Return the [X, Y] coordinate for the center point of the cell that contains the specified text.  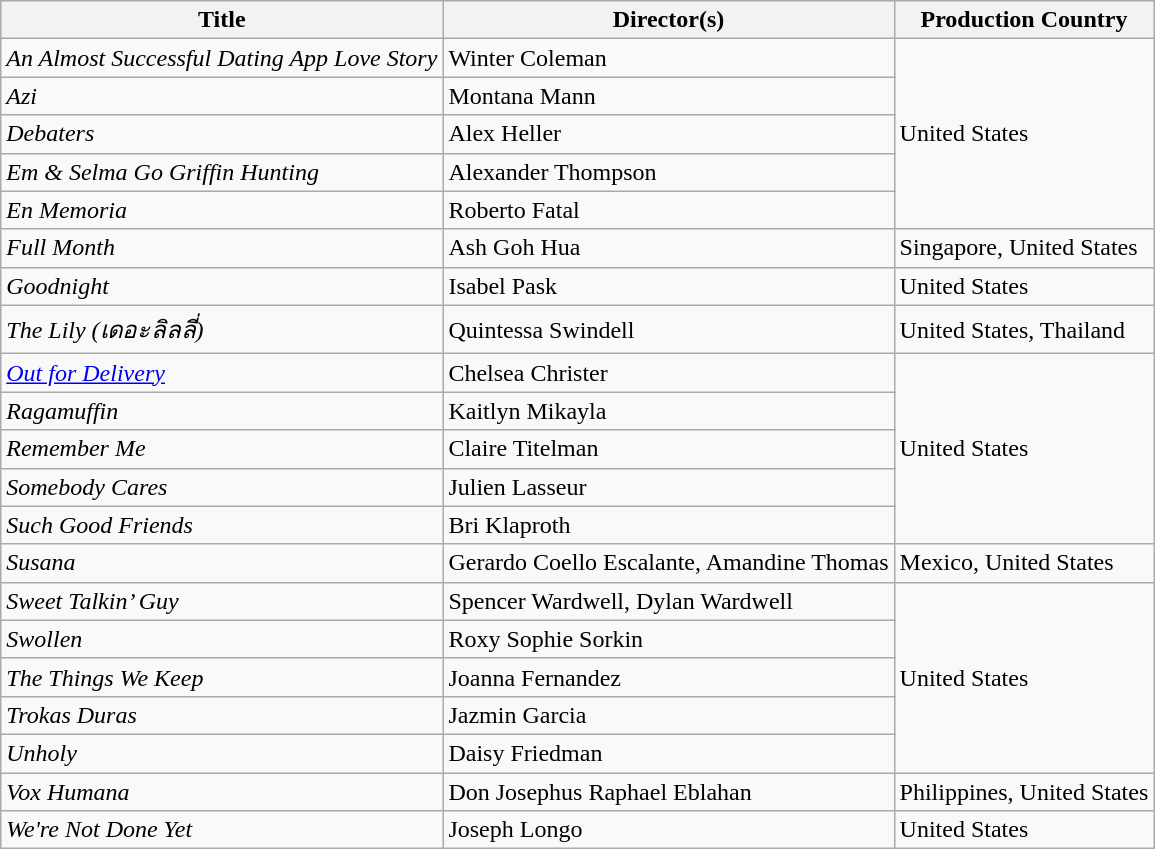
Goodnight [222, 286]
Jazmin Garcia [668, 715]
Director(s) [668, 20]
The Things We Keep [222, 677]
Somebody Cares [222, 487]
We're Not Done Yet [222, 830]
Don Josephus Raphael Eblahan [668, 791]
Swollen [222, 639]
United States, Thailand [1024, 330]
Julien Lasseur [668, 487]
Gerardo Coello Escalante, Amandine Thomas [668, 563]
Montana Mann [668, 96]
Ash Goh Hua [668, 248]
Mexico, United States [1024, 563]
Joseph Longo [668, 830]
Alex Heller [668, 134]
Philippines, United States [1024, 791]
Full Month [222, 248]
The Lily (เดอะลิลลี่) [222, 330]
Such Good Friends [222, 525]
Debaters [222, 134]
Spencer Wardwell, Dylan Wardwell [668, 601]
Bri Klaproth [668, 525]
Daisy Friedman [668, 753]
Chelsea Christer [668, 373]
Title [222, 20]
Susana [222, 563]
Quintessa Swindell [668, 330]
Unholy [222, 753]
Isabel Pask [668, 286]
An Almost Successful Dating App Love Story [222, 58]
Production Country [1024, 20]
Roberto Fatal [668, 210]
Em & Selma Go Griffin Hunting [222, 172]
Remember Me [222, 449]
Joanna Fernandez [668, 677]
Alexander Thompson [668, 172]
Trokas Duras [222, 715]
Roxy Sophie Sorkin [668, 639]
Sweet Talkin’ Guy [222, 601]
Vox Humana [222, 791]
Singapore, United States [1024, 248]
Kaitlyn Mikayla [668, 411]
Claire Titelman [668, 449]
Out for Delivery [222, 373]
En Memoria [222, 210]
Winter Coleman [668, 58]
Ragamuffin [222, 411]
Azi [222, 96]
